Determine the [X, Y] coordinate at the center of the cell enclosing the given text.  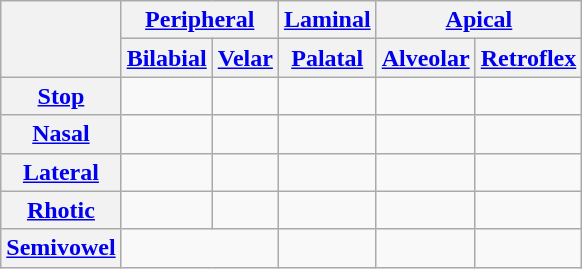
Palatal [327, 58]
Velar [245, 58]
Peripheral [200, 20]
Apical [479, 20]
Alveolar [426, 58]
Lateral [61, 172]
Retroflex [528, 58]
Semivowel [61, 248]
Rhotic [61, 210]
Stop [61, 96]
Bilabial [166, 58]
Laminal [327, 20]
Nasal [61, 134]
